Search for the cell housing the specified text and yield its [X, Y] center coordinate. 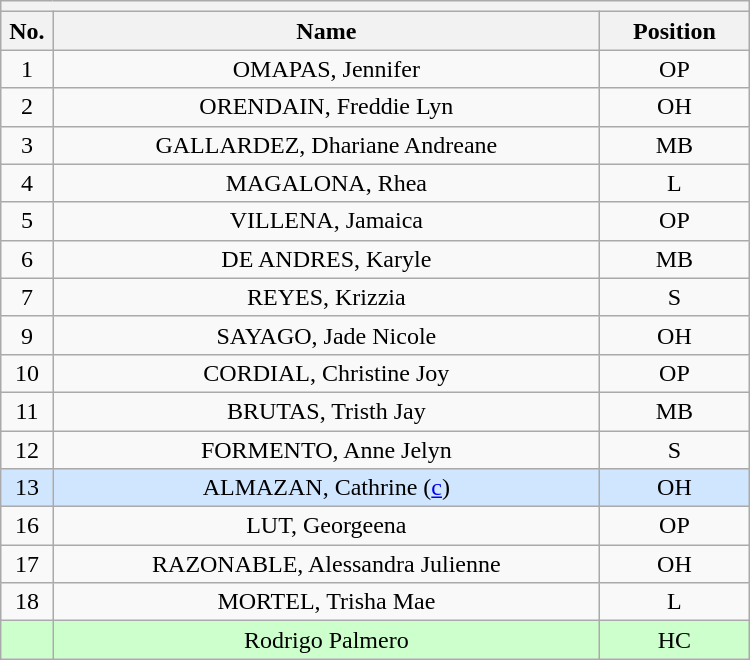
ALMAZAN, Cathrine (c) [326, 488]
5 [27, 221]
16 [27, 526]
CORDIAL, Christine Joy [326, 373]
Name [326, 31]
REYES, Krizzia [326, 297]
LUT, Georgeena [326, 526]
13 [27, 488]
No. [27, 31]
11 [27, 411]
4 [27, 183]
1 [27, 69]
17 [27, 564]
SAYAGO, Jade Nicole [326, 335]
OMAPAS, Jennifer [326, 69]
MAGALONA, Rhea [326, 183]
12 [27, 449]
FORMENTO, Anne Jelyn [326, 449]
6 [27, 259]
RAZONABLE, Alessandra Julienne [326, 564]
9 [27, 335]
BRUTAS, Tristh Jay [326, 411]
10 [27, 373]
ORENDAIN, Freddie Lyn [326, 107]
MORTEL, Trisha Mae [326, 602]
DE ANDRES, Karyle [326, 259]
7 [27, 297]
Position [675, 31]
GALLARDEZ, Dhariane Andreane [326, 145]
Rodrigo Palmero [326, 640]
HC [675, 640]
18 [27, 602]
2 [27, 107]
3 [27, 145]
VILLENA, Jamaica [326, 221]
